Determine the (x, y) coordinate at the center of the cell enclosing the given text.  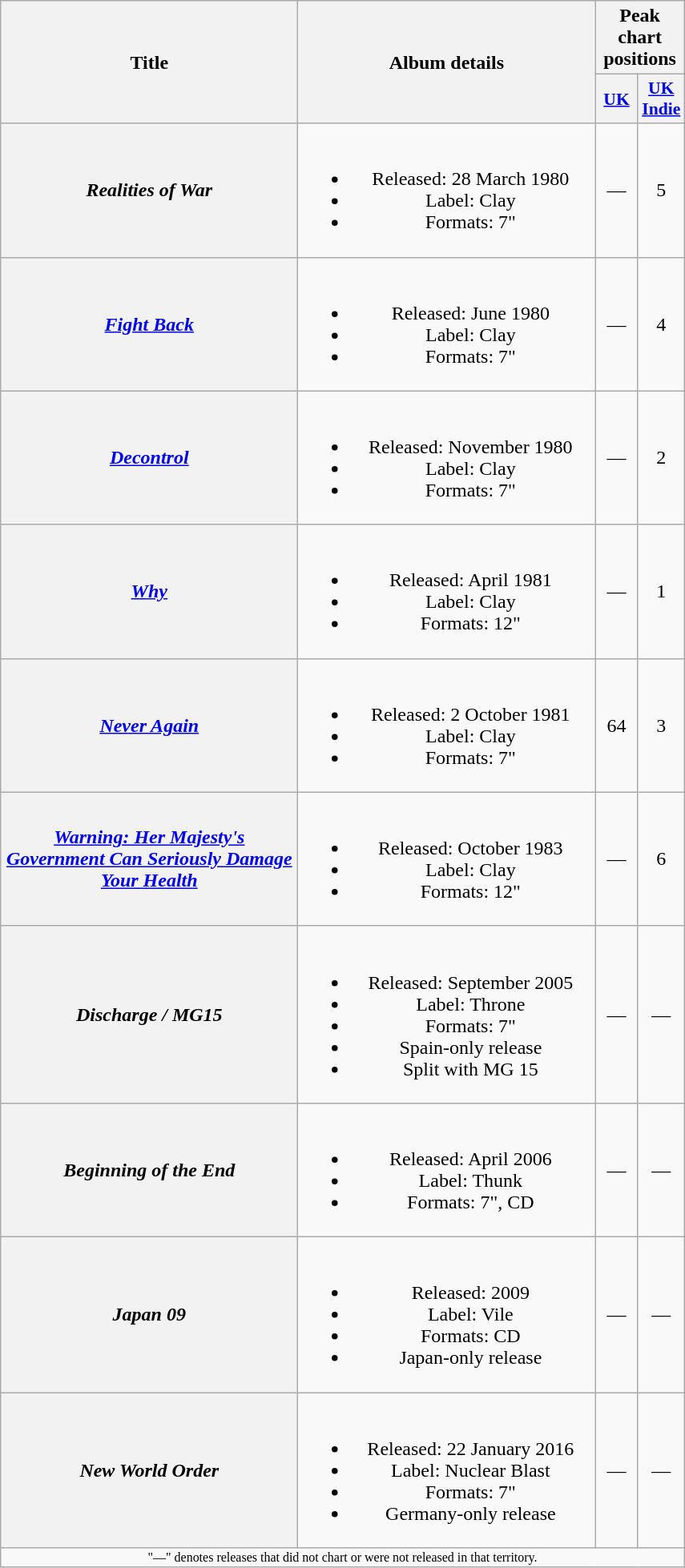
UK (617, 99)
Released: April 1981Label: ClayFormats: 12" (447, 591)
Japan 09 (149, 1314)
Released: April 2006Label: ThunkFormats: 7", CD (447, 1169)
Warning: Her Majesty's Government Can Seriously Damage Your Health (149, 858)
Released: 28 March 1980Label: ClayFormats: 7" (447, 191)
4 (661, 324)
Released: 2009Label: VileFormats: CDJapan-only release (447, 1314)
UKIndie (661, 99)
Why (149, 591)
6 (661, 858)
Title (149, 62)
Peak chart positions (639, 38)
Released: 22 January 2016Label: Nuclear BlastFormats: 7"Germany-only release (447, 1469)
3 (661, 726)
"—" denotes releases that did not chart or were not released in that territory. (343, 1558)
Released: November 1980Label: ClayFormats: 7" (447, 458)
Album details (447, 62)
1 (661, 591)
New World Order (149, 1469)
Released: 2 October 1981Label: ClayFormats: 7" (447, 726)
Decontrol (149, 458)
Realities of War (149, 191)
Beginning of the End (149, 1169)
5 (661, 191)
Fight Back (149, 324)
64 (617, 726)
Released: October 1983Label: ClayFormats: 12" (447, 858)
2 (661, 458)
Released: September 2005Label: ThroneFormats: 7"Spain-only releaseSplit with MG 15 (447, 1014)
Released: June 1980Label: ClayFormats: 7" (447, 324)
Discharge / MG15 (149, 1014)
Never Again (149, 726)
